Pinpoint the cell where the given text exists, returning its [x, y] midpoint coordinate. 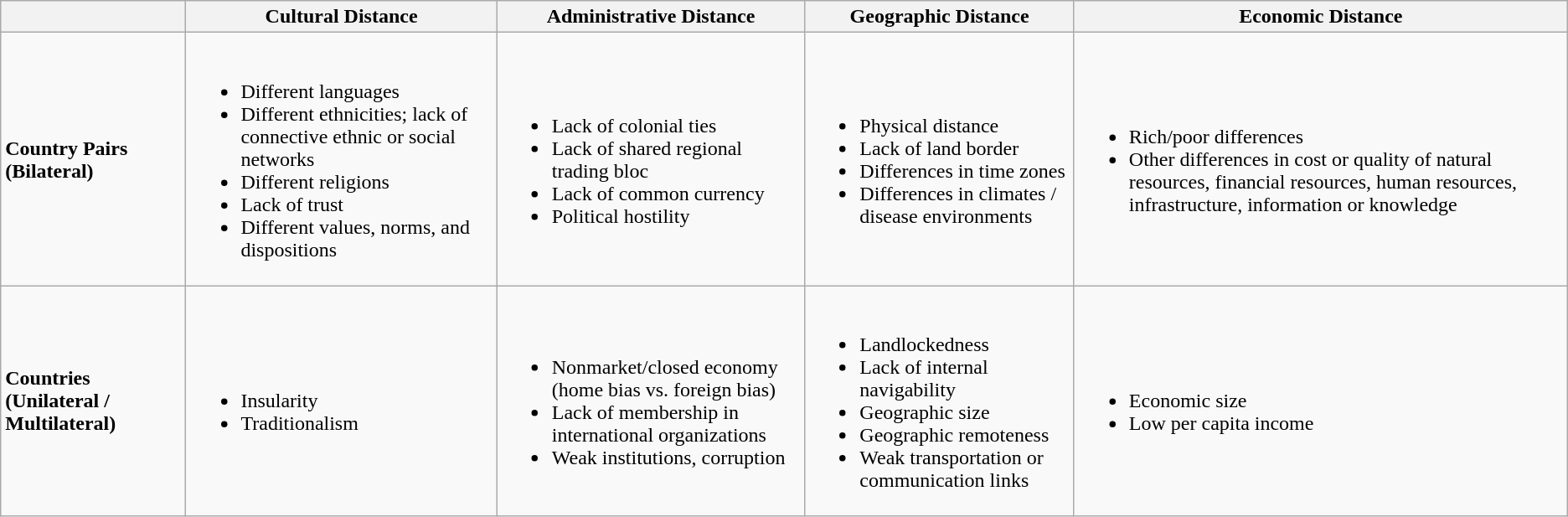
InsularityTraditionalism [342, 401]
Economic Distance [1320, 17]
Nonmarket/closed economy (home bias vs. foreign bias)Lack of membership in international organizationsWeak institutions, corruption [651, 401]
Physical distanceLack of land borderDifferences in time zonesDifferences in climates / disease environments [940, 159]
Countries (Unilateral / Multilateral) [94, 401]
LandlockednessLack of internal navigabilityGeographic sizeGeographic remotenessWeak transportation or communication links [940, 401]
Administrative Distance [651, 17]
Geographic Distance [940, 17]
Lack of colonial tiesLack of shared regional trading blocLack of common currencyPolitical hostility [651, 159]
Economic sizeLow per capita income [1320, 401]
Country Pairs (Bilateral) [94, 159]
Cultural Distance [342, 17]
